Output the [X, Y] coordinate of the center of the cell containing the given text.  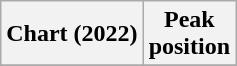
Chart (2022) [72, 34]
Peakposition [189, 34]
